Search for the cell housing the specified text and yield its (x, y) center coordinate. 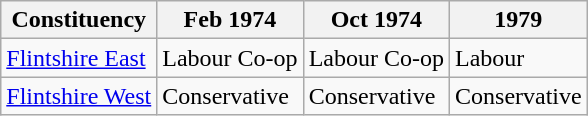
Flintshire West (79, 96)
Flintshire East (79, 58)
Oct 1974 (376, 20)
Feb 1974 (230, 20)
Labour (519, 58)
Constituency (79, 20)
1979 (519, 20)
